For the text-containing cell, return its midpoint in (X, Y) coordinate format. 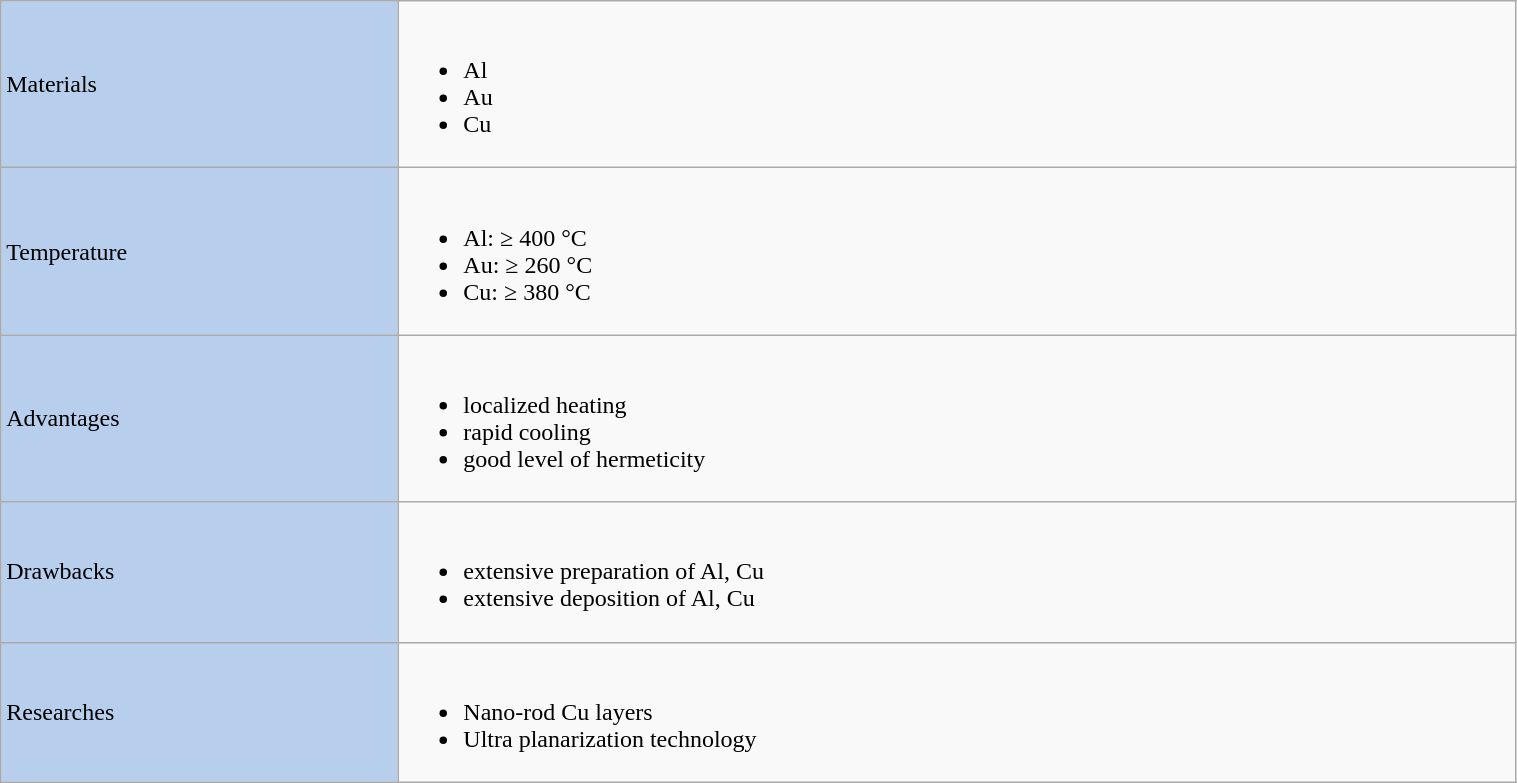
localized heatingrapid coolinggood level of hermeticity (957, 418)
Advantages (200, 418)
Drawbacks (200, 572)
Materials (200, 84)
Researches (200, 712)
Al: ≥ 400 °CAu: ≥ 260 °CCu: ≥ 380 °C (957, 252)
AlAuCu (957, 84)
Nano-rod Cu layersUltra planarization technology (957, 712)
Temperature (200, 252)
extensive preparation of Al, Cuextensive deposition of Al, Cu (957, 572)
